For the text-containing cell, return its midpoint in [X, Y] coordinate format. 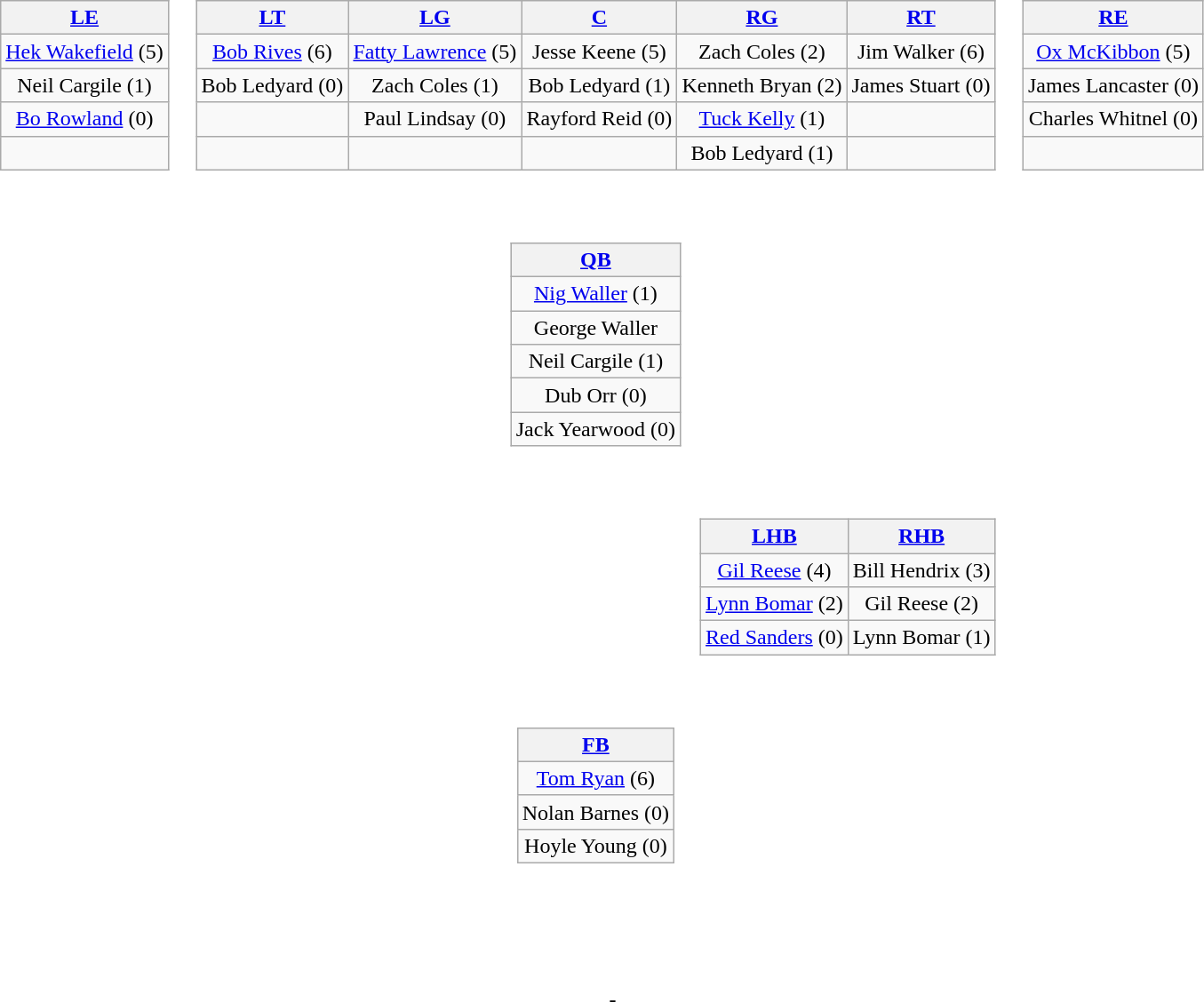
RE [1112, 18]
Nolan Barnes (0) [595, 812]
Jesse Keene (5) [599, 52]
Tom Ryan (6) [595, 778]
James Stuart (0) [921, 85]
Dub Orr (0) [595, 395]
Nig Waller (1) [595, 294]
Lynn Bomar (1) [921, 638]
QB [595, 260]
Charles Whitnel (0) [1112, 119]
Bill Hendrix (3) [921, 569]
LG [435, 18]
RHB [921, 536]
Hek Wakefield (5) [85, 52]
FB Tom Ryan (6) Nolan Barnes (0) Hoyle Young (0) [607, 783]
James Lancaster (0) [1112, 85]
Fatty Lawrence (5) [435, 52]
Ox McKibbon (5) [1112, 52]
FB [595, 744]
LHB RHB Gil Reese (4) Bill Hendrix (3) Lynn Bomar (2) Gil Reese (2) Red Sanders (0) Lynn Bomar (1) [607, 575]
Bo Rowland (0) [85, 119]
Paul Lindsay (0) [435, 119]
Hoyle Young (0) [595, 846]
Tuck Kelly (1) [762, 119]
RT [921, 18]
George Waller [595, 328]
Zach Coles (2) [762, 52]
LT [272, 18]
Jim Walker (6) [921, 52]
Zach Coles (1) [435, 85]
Red Sanders (0) [775, 638]
C [599, 18]
Kenneth Bryan (2) [762, 85]
Bob Rives (6) [272, 52]
Rayford Reid (0) [599, 119]
QB Nig Waller (1) George Waller Neil Cargile (1) Dub Orr (0) Jack Yearwood (0) [607, 332]
Jack Yearwood (0) [595, 429]
Bob Ledyard (0) [272, 85]
RG [762, 18]
Gil Reese (4) [775, 569]
Lynn Bomar (2) [775, 604]
Gil Reese (2) [921, 604]
LE [85, 18]
LHB [775, 536]
